Capture the cell that displays the provided text and extract its [x, y] central coordinate. 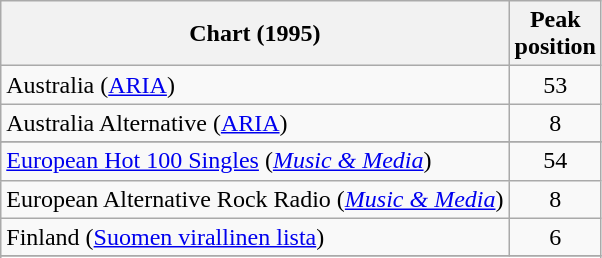
Chart (1995) [255, 34]
European Hot 100 Singles (Music & Media) [255, 161]
Australia (ARIA) [255, 85]
Finland (Suomen virallinen lista) [255, 237]
53 [555, 85]
Australia Alternative (ARIA) [255, 123]
54 [555, 161]
European Alternative Rock Radio (Music & Media) [255, 199]
Peakposition [555, 34]
6 [555, 237]
